Provide the (X, Y) coordinate of the cell's center where the given text is located.  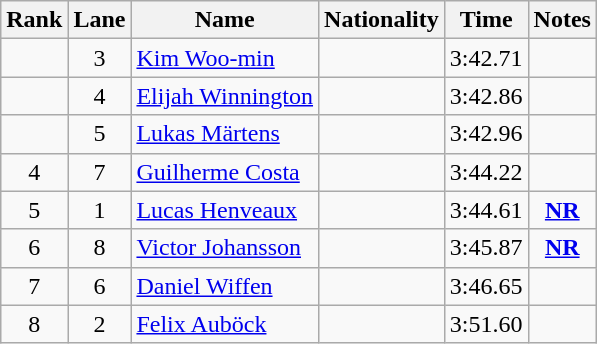
Guilherme Costa (225, 172)
1 (100, 210)
3:42.71 (486, 58)
Lukas Märtens (225, 134)
3:46.65 (486, 286)
Lucas Henveaux (225, 210)
3:44.61 (486, 210)
Kim Woo-min (225, 58)
Time (486, 20)
3:42.96 (486, 134)
Victor Johansson (225, 248)
2 (100, 324)
Nationality (382, 20)
Elijah Winnington (225, 96)
3:45.87 (486, 248)
Name (225, 20)
Felix Auböck (225, 324)
Daniel Wiffen (225, 286)
Rank (34, 20)
3:51.60 (486, 324)
3:42.86 (486, 96)
3 (100, 58)
Lane (100, 20)
3:44.22 (486, 172)
Notes (562, 20)
